Provide the (X, Y) coordinate of the cell's center where the given text is located.  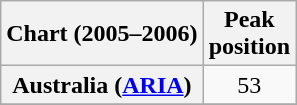
Chart (2005–2006) (102, 34)
53 (249, 85)
Australia (ARIA) (102, 85)
Peakposition (249, 34)
